Return the (X, Y) coordinate for the center point of the cell that contains the specified text.  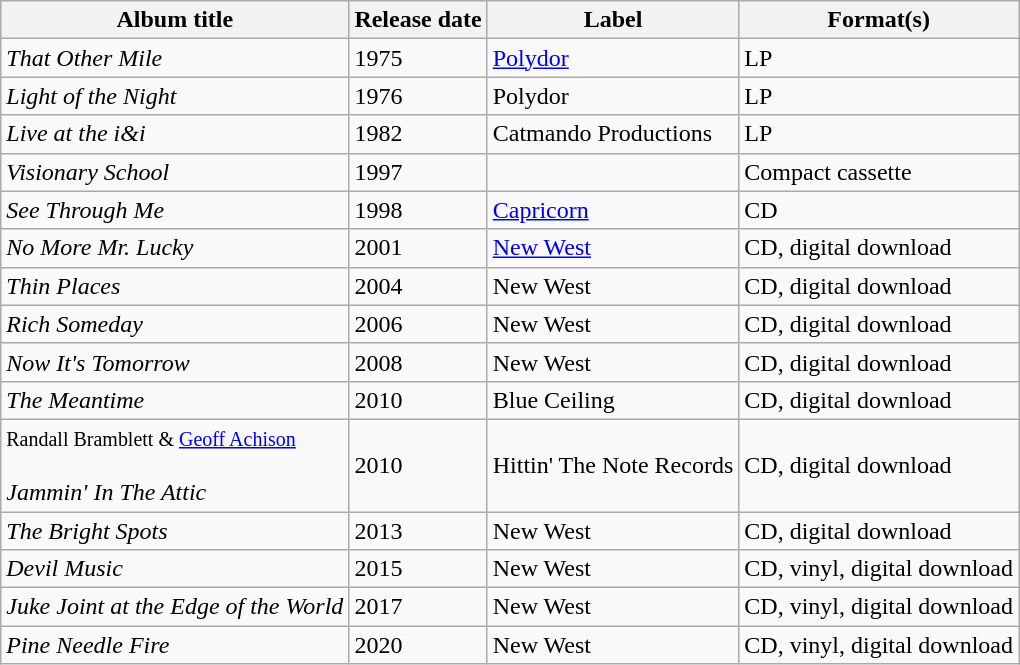
1982 (418, 134)
Format(s) (879, 20)
Rich Someday (175, 324)
Hittin' The Note Records (613, 465)
2020 (418, 645)
1997 (418, 172)
Light of the Night (175, 96)
Compact cassette (879, 172)
2006 (418, 324)
1998 (418, 210)
Catmando Productions (613, 134)
Release date (418, 20)
The Bright Spots (175, 531)
2001 (418, 248)
The Meantime (175, 400)
2004 (418, 286)
2008 (418, 362)
Juke Joint at the Edge of the World (175, 607)
Randall Bramblett & Geoff Achison Jammin' In The Attic (175, 465)
Blue Ceiling (613, 400)
1976 (418, 96)
1975 (418, 58)
That Other Mile (175, 58)
2013 (418, 531)
Album title (175, 20)
Pine Needle Fire (175, 645)
Now It's Tomorrow (175, 362)
2017 (418, 607)
Live at the i&i (175, 134)
2015 (418, 569)
See Through Me (175, 210)
Capricorn (613, 210)
Devil Music (175, 569)
Thin Places (175, 286)
Label (613, 20)
Visionary School (175, 172)
No More Mr. Lucky (175, 248)
CD (879, 210)
